Determine the (x, y) coordinate at the center of the cell enclosing the given text.  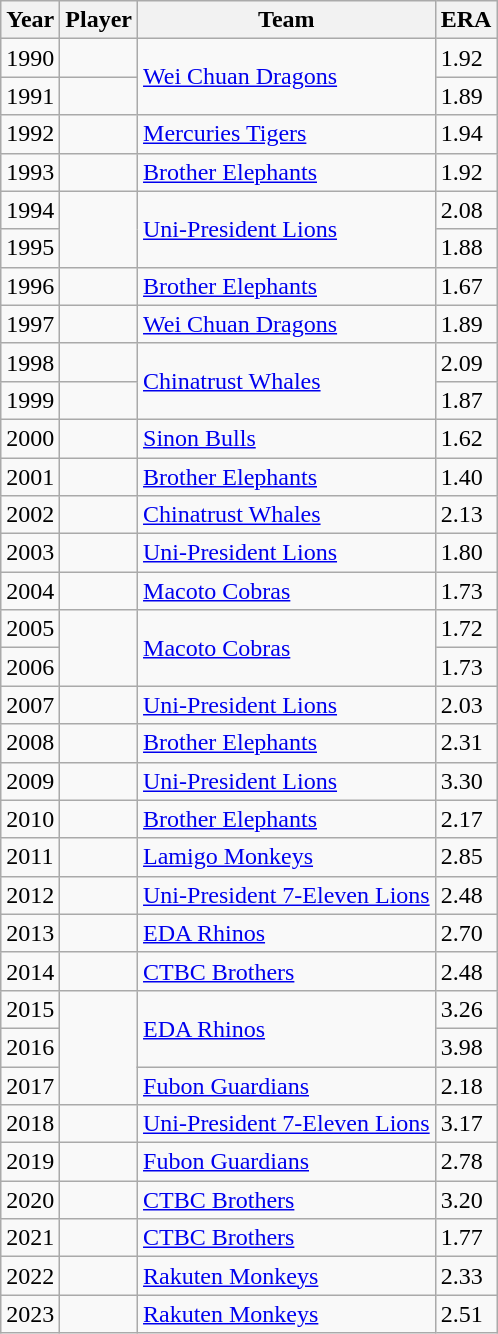
1.67 (466, 286)
2.70 (466, 933)
1.40 (466, 477)
2010 (30, 819)
3.98 (466, 1047)
1.88 (466, 248)
2021 (30, 1238)
1998 (30, 362)
2018 (30, 1124)
1991 (30, 96)
2001 (30, 477)
2014 (30, 971)
2013 (30, 933)
3.26 (466, 1009)
1.72 (466, 629)
1.80 (466, 553)
2.03 (466, 705)
2.51 (466, 1314)
Team (287, 20)
2002 (30, 515)
2.08 (466, 210)
2000 (30, 438)
Year (30, 20)
2.31 (466, 743)
3.20 (466, 1200)
2.33 (466, 1276)
2023 (30, 1314)
2.78 (466, 1162)
2.18 (466, 1085)
2.17 (466, 819)
1999 (30, 400)
2009 (30, 781)
Mercuries Tigers (287, 134)
1992 (30, 134)
1993 (30, 172)
2004 (30, 591)
2006 (30, 667)
1997 (30, 324)
2005 (30, 629)
2003 (30, 553)
Player (99, 20)
2020 (30, 1200)
ERA (466, 20)
3.30 (466, 781)
2.85 (466, 857)
Lamigo Monkeys (287, 857)
1.94 (466, 134)
1990 (30, 58)
2019 (30, 1162)
2015 (30, 1009)
2016 (30, 1047)
3.17 (466, 1124)
1.77 (466, 1238)
2008 (30, 743)
2.09 (466, 362)
Sinon Bulls (287, 438)
2.13 (466, 515)
2011 (30, 857)
1995 (30, 248)
1996 (30, 286)
1.87 (466, 400)
1994 (30, 210)
1.62 (466, 438)
2022 (30, 1276)
2007 (30, 705)
2012 (30, 895)
2017 (30, 1085)
